For the text-containing cell, return its midpoint in [x, y] coordinate format. 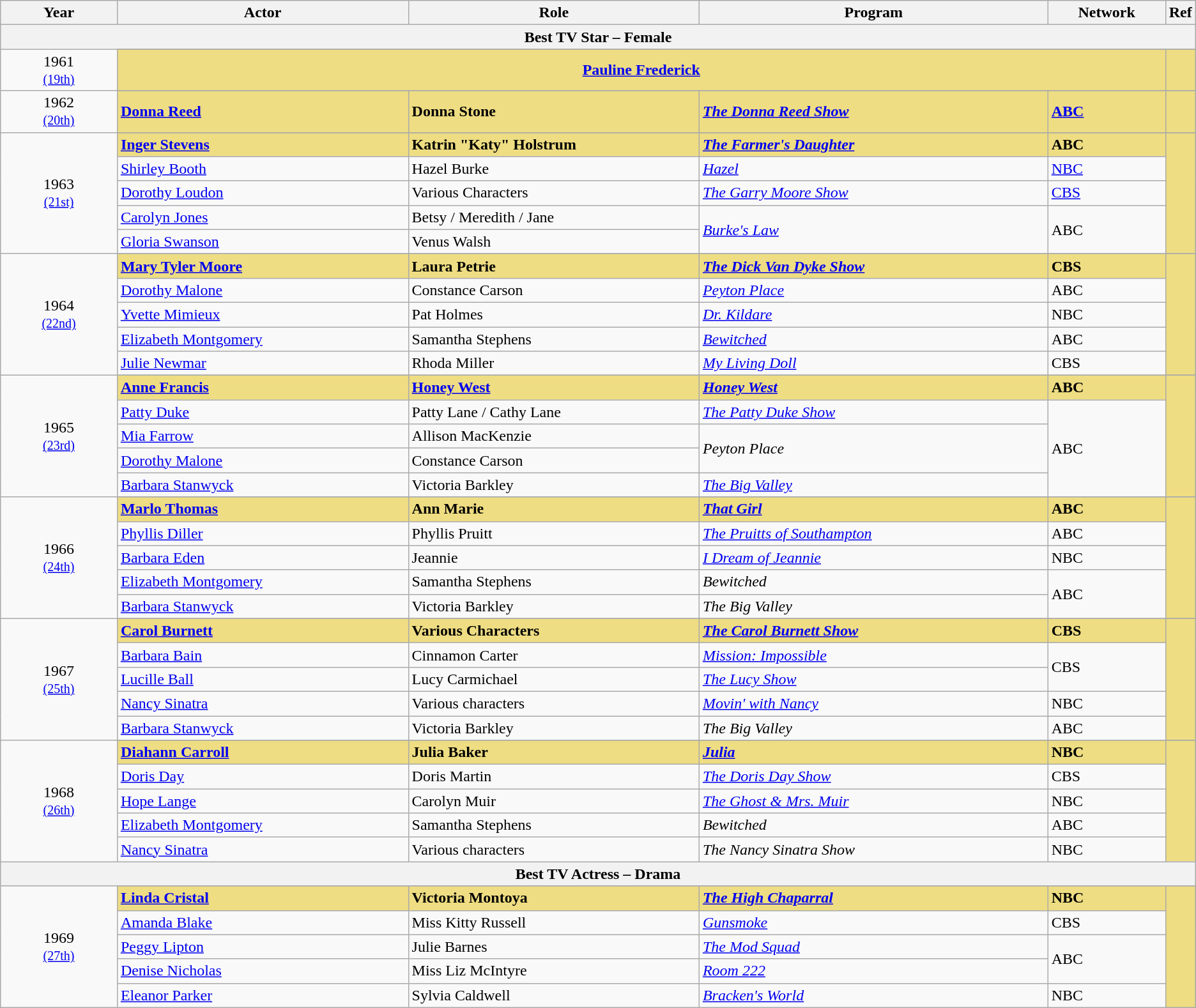
Dr. Kildare [873, 314]
Barbara Eden [263, 558]
Linda Cristal [263, 898]
Miss Kitty Russell [553, 922]
Julie Newmar [263, 363]
1961 (19th) [59, 70]
The Farmer's Daughter [873, 144]
Shirley Booth [263, 169]
Donna Stone [553, 111]
Movin' with Nancy [873, 703]
1963 (21st) [59, 193]
Barbara Bain [263, 655]
Carol Burnett [263, 630]
Phyllis Diller [263, 533]
Peggy Lipton [263, 947]
Pauline Frederick [641, 70]
The Patty Duke Show [873, 412]
Doris Martin [553, 777]
Jeannie [553, 558]
Phyllis Pruitt [553, 533]
The Garry Moore Show [873, 193]
Julia [873, 752]
Denise Nicholas [263, 971]
1962 (20th) [59, 111]
1965 (23rd) [59, 436]
1967 (25th) [59, 679]
1966 (24th) [59, 558]
Best TV Actress – Drama [598, 874]
Patty Lane / Cathy Lane [553, 412]
Doris Day [263, 777]
Allison MacKenzie [553, 436]
Donna Reed [263, 111]
Lucy Carmichael [553, 679]
The Carol Burnett Show [873, 630]
The Donna Reed Show [873, 111]
My Living Doll [873, 363]
Network [1107, 13]
1964 (22nd) [59, 314]
Julie Barnes [553, 947]
The High Chaparral [873, 898]
Dorothy Loudon [263, 193]
The Doris Day Show [873, 777]
Role [553, 13]
Burke's Law [873, 229]
Patty Duke [263, 412]
Program [873, 13]
Inger Stevens [263, 144]
Pat Holmes [553, 314]
Miss Liz McIntyre [553, 971]
Hazel [873, 169]
The Mod Squad [873, 947]
The Lucy Show [873, 679]
The Pruitts of Southampton [873, 533]
Hope Lange [263, 801]
Actor [263, 13]
I Dream of Jeannie [873, 558]
Gunsmoke [873, 922]
Venus Walsh [553, 241]
Lucille Ball [263, 679]
Bracken's World [873, 995]
Carolyn Jones [263, 217]
Julia Baker [553, 752]
Ref [1181, 13]
Mia Farrow [263, 436]
The Nancy Sinatra Show [873, 850]
1968 (26th) [59, 801]
Yvette Mimieux [263, 314]
Laura Petrie [553, 266]
Rhoda Miller [553, 363]
1969 (27th) [59, 947]
Gloria Swanson [263, 241]
Cinnamon Carter [553, 655]
Carolyn Muir [553, 801]
Ann Marie [553, 509]
Mary Tyler Moore [263, 266]
Victoria Montoya [553, 898]
Marlo Thomas [263, 509]
Year [59, 13]
The Dick Van Dyke Show [873, 266]
Hazel Burke [553, 169]
Betsy / Meredith / Jane [553, 217]
Diahann Carroll [263, 752]
Room 222 [873, 971]
Eleanor Parker [263, 995]
Best TV Star – Female [598, 37]
Mission: Impossible [873, 655]
Amanda Blake [263, 922]
That Girl [873, 509]
The Ghost & Mrs. Muir [873, 801]
Sylvia Caldwell [553, 995]
Katrin "Katy" Holstrum [553, 144]
Anne Francis [263, 388]
